Locate the cell with the specified text and output its [X, Y] center coordinate. 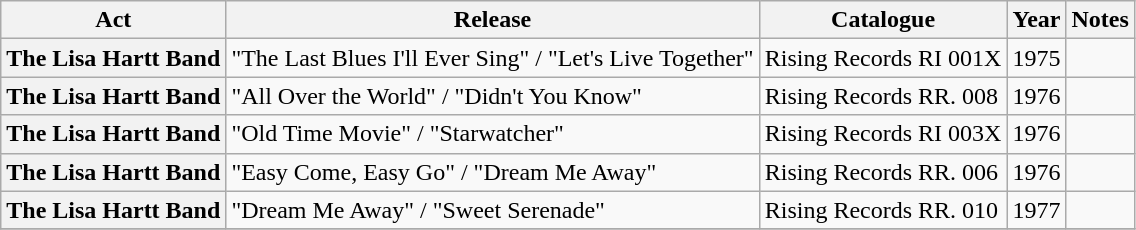
Rising Records RR. 010 [883, 210]
Act [114, 20]
"Dream Me Away" / "Sweet Serenade" [492, 210]
Rising Records RR. 008 [883, 96]
1977 [1036, 210]
Release [492, 20]
Catalogue [883, 20]
Year [1036, 20]
Rising Records RR. 006 [883, 172]
Rising Records RI 003X [883, 134]
Notes [1100, 20]
"The Last Blues I'll Ever Sing" / "Let's Live Together" [492, 58]
Rising Records RI 001X [883, 58]
"Easy Come, Easy Go" / "Dream Me Away" [492, 172]
"All Over the World" / "Didn't You Know" [492, 96]
"Old Time Movie" / "Starwatcher" [492, 134]
1975 [1036, 58]
